Pinpoint the cell where the given text exists, returning its (x, y) midpoint coordinate. 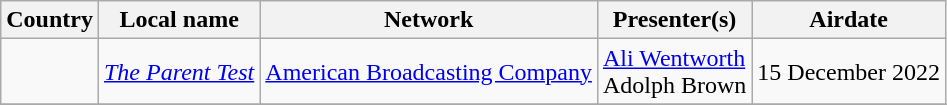
Country (50, 20)
Local name (178, 20)
Presenter(s) (674, 20)
American Broadcasting Company (429, 72)
Ali WentworthAdolph Brown (674, 72)
15 December 2022 (849, 72)
Network (429, 20)
Airdate (849, 20)
The Parent Test (178, 72)
